Capture the cell that displays the provided text and extract its (x, y) central coordinate. 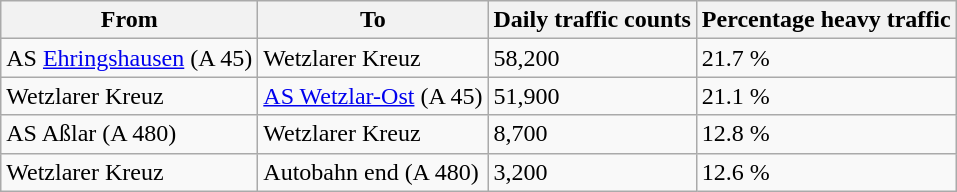
Percentage heavy traffic (826, 20)
12.6 % (826, 172)
AS Ehringshausen (A 45) (130, 58)
21.1 % (826, 96)
12.8 % (826, 134)
8,700 (592, 134)
AS Aßlar (A 480) (130, 134)
Autobahn end (A 480) (373, 172)
Daily traffic counts (592, 20)
AS Wetzlar-Ost (A 45) (373, 96)
3,200 (592, 172)
To (373, 20)
58,200 (592, 58)
21.7 % (826, 58)
From (130, 20)
51,900 (592, 96)
